Return the [X, Y] coordinate for the center point of the cell that contains the specified text.  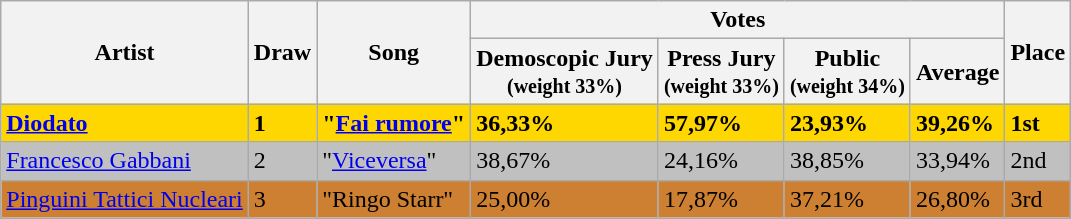
Diodato [125, 123]
Francesco Gabbani [125, 161]
39,26% [958, 123]
Pinguini Tattici Nucleari [125, 199]
"Fai rumore" [394, 123]
"Viceversa" [394, 161]
2nd [1038, 161]
57,97% [721, 123]
Demoscopic Jury(weight 33%) [565, 72]
Public(weight 34%) [847, 72]
24,16% [721, 161]
36,33% [565, 123]
38,85% [847, 161]
Average [958, 72]
3 [282, 199]
1 [282, 123]
17,87% [721, 199]
26,80% [958, 199]
25,00% [565, 199]
"Ringo Starr" [394, 199]
Draw [282, 52]
2 [282, 161]
Votes [738, 20]
Press Jury(weight 33%) [721, 72]
23,93% [847, 123]
37,21% [847, 199]
1st [1038, 123]
33,94% [958, 161]
3rd [1038, 199]
Song [394, 52]
38,67% [565, 161]
Artist [125, 52]
Place [1038, 52]
